Identify which cell holds the provided text, then report its (x, y) central coordinate. 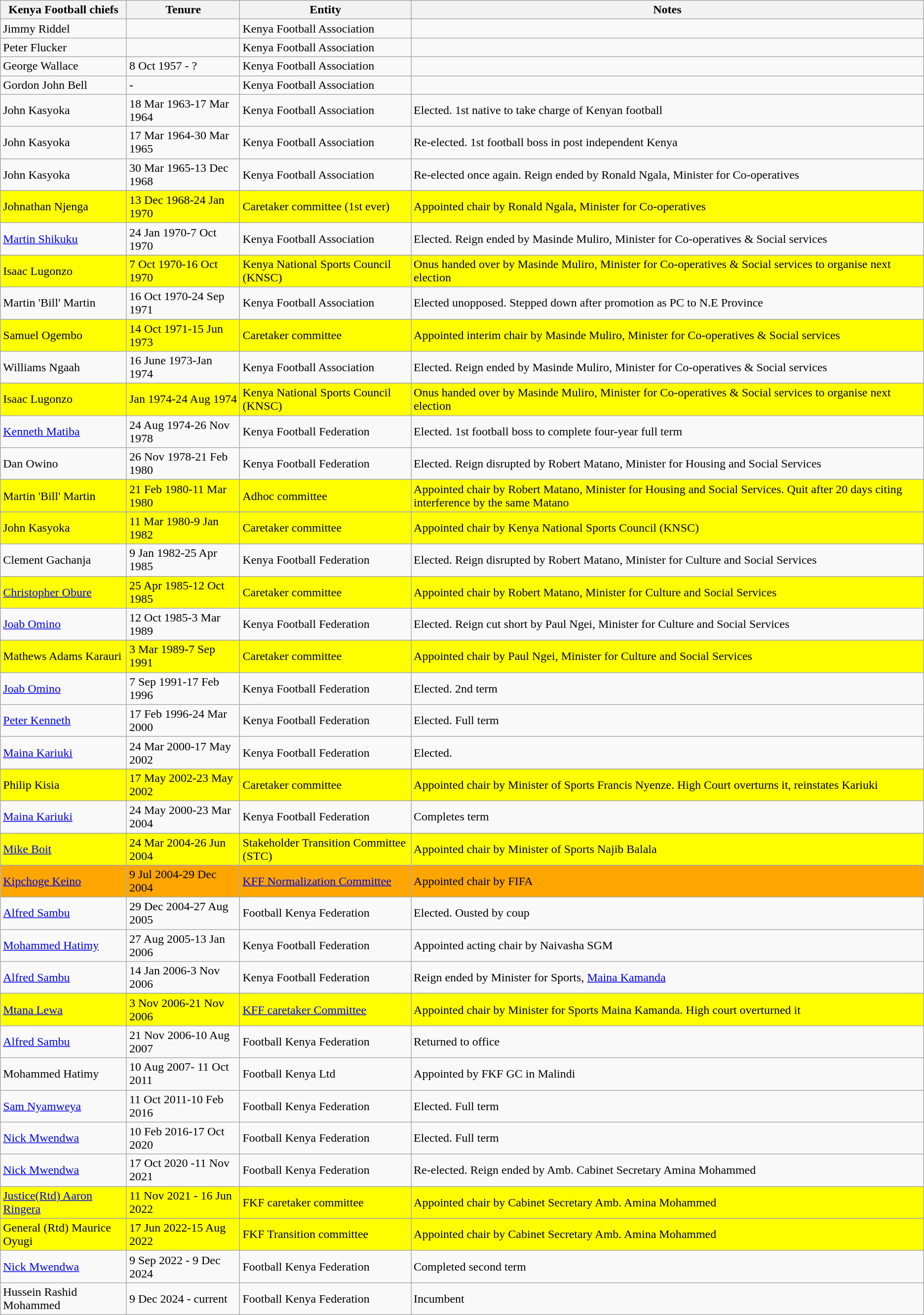
Appointed chair by Robert Matano, Minister for Housing and Social Services. Quit after 20 days citing interference by the same Matano (667, 496)
Gordon John Bell (64, 85)
Incumbent (667, 1298)
9 Sep 2022 - 9 Dec 2024 (183, 1267)
21 Nov 2006-10 Aug 2007 (183, 1042)
Hussein Rashid Mohammed (64, 1298)
Appointed chair by Minister of Sports Francis Nyenze. High Court overturns it, reinstates Kariuki (667, 785)
Appointed acting chair by Naivasha SGM (667, 946)
Appointed chair by Ronald Ngala, Minister for Co-operatives (667, 206)
Appointed chair by Minister of Sports Najib Balala (667, 849)
8 Oct 1957 - ? (183, 66)
Mtana Lewa (64, 1010)
Martin Shikuku (64, 239)
FKF caretaker committee (326, 1202)
Caretaker committee (1st ever) (326, 206)
Reign ended by Minister for Sports, Maina Kamanda (667, 977)
26 Nov 1978-21 Feb 1980 (183, 464)
3 Mar 1989-7 Sep 1991 (183, 657)
Returned to office (667, 1042)
Elected. 1st football boss to complete four-year full term (667, 431)
Kipchoge Keino (64, 882)
24 Mar 2004-26 Jun 2004 (183, 849)
24 Aug 1974-26 Nov 1978 (183, 431)
Tenure (183, 10)
Appointed interim chair by Masinde Muliro, Minister for Co-operatives & Social services (667, 335)
Johnathan Njenga (64, 206)
24 Jan 1970-7 Oct 1970 (183, 239)
Appointed chair by FIFA (667, 882)
Re-elected once again. Reign ended by Ronald Ngala, Minister for Co-operatives (667, 175)
16 Oct 1970-24 Sep 1971 (183, 303)
Elected unopposed. Stepped down after promotion as PC to N.E Province (667, 303)
10 Feb 2016-17 Oct 2020 (183, 1138)
Elected. Ousted by coup (667, 913)
KFF Normalization Committee (326, 882)
13 Dec 1968-24 Jan 1970 (183, 206)
Re-elected. 1st football boss in post independent Kenya (667, 142)
Dan Owino (64, 464)
Philip Kisia (64, 785)
Elected. 1st native to take charge of Kenyan football (667, 111)
14 Jan 2006-3 Nov 2006 (183, 977)
Kenneth Matiba (64, 431)
9 Jul 2004-29 Dec 2004 (183, 882)
Mathews Adams Karauri (64, 657)
Appointed chair by Kenya National Sports Council (KNSC) (667, 528)
Peter Kenneth (64, 721)
Sam Nyamweya (64, 1106)
17 May 2002-23 May 2002 (183, 785)
9 Jan 1982-25 Apr 1985 (183, 560)
29 Dec 2004-27 Aug 2005 (183, 913)
10 Aug 2007- 11 Oct 2011 (183, 1074)
Appointed chair by Minister for Sports Maina Kamanda. High court overturned it (667, 1010)
11 Mar 1980-9 Jan 1982 (183, 528)
FKF Transition committee (326, 1234)
17 Oct 2020 -11 Nov 2021 (183, 1170)
17 Mar 1964-30 Mar 1965 (183, 142)
30 Mar 1965-13 Dec 1968 (183, 175)
General (Rtd) Maurice Oyugi (64, 1234)
27 Aug 2005-13 Jan 2006 (183, 946)
Football Kenya Ltd (326, 1074)
Justice(Rtd) Aaron Ringera (64, 1202)
21 Feb 1980-11 Mar 1980 (183, 496)
Kenya Football chiefs (64, 10)
Appointed by FKF GC in Malindi (667, 1074)
7 Oct 1970-16 Oct 1970 (183, 271)
Christopher Obure (64, 592)
Elected. 2nd term (667, 688)
Stakeholder Transition Committee (STC) (326, 849)
Jimmy Riddel (64, 29)
9 Dec 2024 - current (183, 1298)
Appointed chair by Paul Ngei, Minister for Culture and Social Services (667, 657)
25 Apr 1985-12 Oct 1985 (183, 592)
18 Mar 1963-17 Mar 1964 (183, 111)
11 Oct 2011-10 Feb 2016 (183, 1106)
24 May 2000-23 Mar 2004 (183, 816)
Completed second term (667, 1267)
24 Mar 2000-17 May 2002 (183, 752)
17 Jun 2022-15 Aug 2022 (183, 1234)
17 Feb 1996-24 Mar 2000 (183, 721)
George Wallace (64, 66)
Peter Flucker (64, 47)
7 Sep 1991-17 Feb 1996 (183, 688)
14 Oct 1971-15 Jun 1973 (183, 335)
KFF caretaker Committee (326, 1010)
Elected. Reign cut short by Paul Ngei, Minister for Culture and Social Services (667, 624)
Elected. (667, 752)
Clement Gachanja (64, 560)
12 Oct 1985-3 Mar 1989 (183, 624)
Mike Boit (64, 849)
Elected. Reign disrupted by Robert Matano, Minister for Housing and Social Services (667, 464)
Entity (326, 10)
Notes (667, 10)
Completes term (667, 816)
Re-elected. Reign ended by Amb. Cabinet Secretary Amina Mohammed (667, 1170)
Jan 1974-24 Aug 1974 (183, 400)
Williams Ngaah (64, 367)
Adhoc committee (326, 496)
3 Nov 2006-21 Nov 2006 (183, 1010)
- (183, 85)
11 Nov 2021 - 16 Jun 2022 (183, 1202)
Elected. Reign disrupted by Robert Matano, Minister for Culture and Social Services (667, 560)
16 June 1973-Jan 1974 (183, 367)
Appointed chair by Robert Matano, Minister for Culture and Social Services (667, 592)
Samuel Ogembo (64, 335)
